For the text-containing cell, return its midpoint in (x, y) coordinate format. 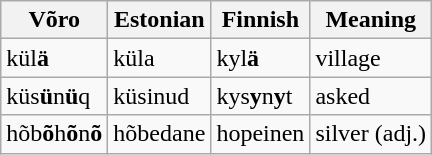
village (371, 58)
hopeinen (260, 134)
kylä (260, 58)
hõbedane (160, 134)
küsünüq (54, 96)
silver (adj.) (371, 134)
Estonian (160, 20)
Võro (54, 20)
Meaning (371, 20)
asked (371, 96)
küsinud (160, 96)
Finnish (260, 20)
külä (54, 58)
küla (160, 58)
hõbõhõnõ (54, 134)
kysynyt (260, 96)
